Return [X, Y] of the center of cell containing provided text 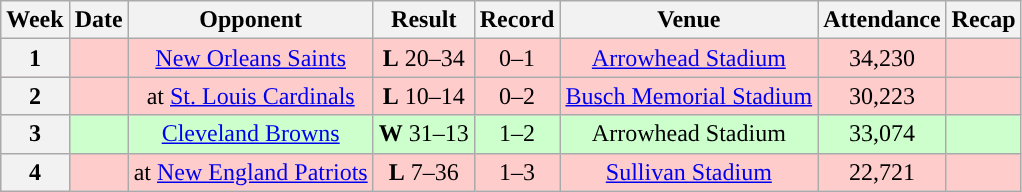
33,074 [882, 134]
Cleveland Browns [250, 134]
0–2 [517, 96]
3 [35, 134]
Week [35, 20]
Result [424, 20]
Venue [689, 20]
at St. Louis Cardinals [250, 96]
at New England Patriots [250, 172]
34,230 [882, 58]
1–2 [517, 134]
Opponent [250, 20]
30,223 [882, 96]
L 10–14 [424, 96]
Sullivan Stadium [689, 172]
Recap [984, 20]
Attendance [882, 20]
1–3 [517, 172]
L 7–36 [424, 172]
1 [35, 58]
Record [517, 20]
New Orleans Saints [250, 58]
0–1 [517, 58]
2 [35, 96]
22,721 [882, 172]
L 20–34 [424, 58]
4 [35, 172]
W 31–13 [424, 134]
Busch Memorial Stadium [689, 96]
Date [98, 20]
